Detect which cell encompasses the target text, then output its (X, Y) center coordinate. 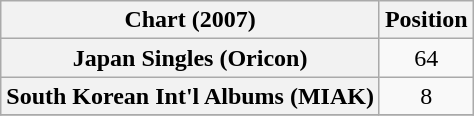
Position (426, 20)
South Korean Int'l Albums (MIAK) (190, 96)
8 (426, 96)
Japan Singles (Oricon) (190, 58)
64 (426, 58)
Chart (2007) (190, 20)
